Locate the cell with the specified text and output its [x, y] center coordinate. 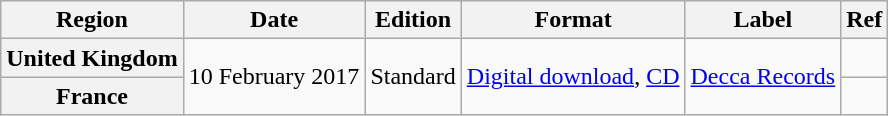
Region [92, 20]
France [92, 96]
10 February 2017 [274, 77]
Ref [864, 20]
Label [763, 20]
United Kingdom [92, 58]
Edition [413, 20]
Decca Records [763, 77]
Format [573, 20]
Standard [413, 77]
Date [274, 20]
Digital download, CD [573, 77]
